Locate the cell with the specified text and output its (X, Y) center coordinate. 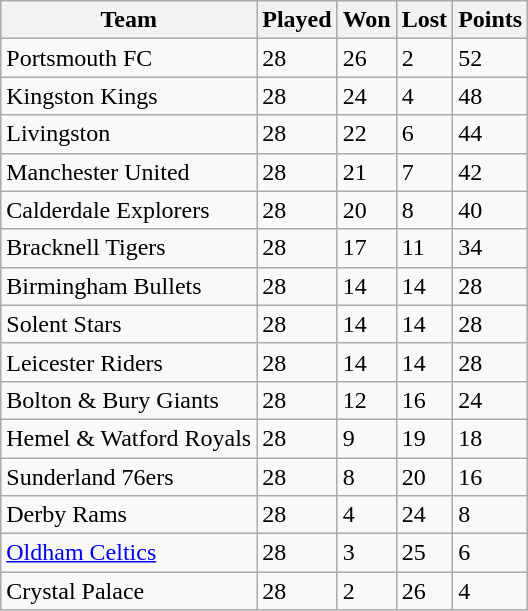
Sunderland 76ers (129, 477)
7 (424, 172)
Kingston Kings (129, 96)
21 (366, 172)
34 (490, 248)
3 (366, 553)
Oldham Celtics (129, 553)
Solent Stars (129, 324)
Derby Rams (129, 515)
Hemel & Watford Royals (129, 438)
Bracknell Tigers (129, 248)
42 (490, 172)
Team (129, 20)
22 (366, 134)
19 (424, 438)
12 (366, 400)
40 (490, 210)
Birmingham Bullets (129, 286)
Portsmouth FC (129, 58)
Points (490, 20)
Won (366, 20)
25 (424, 553)
Manchester United (129, 172)
11 (424, 248)
Livingston (129, 134)
Played (297, 20)
52 (490, 58)
Bolton & Bury Giants (129, 400)
18 (490, 438)
Crystal Palace (129, 591)
44 (490, 134)
Calderdale Explorers (129, 210)
Leicester Riders (129, 362)
17 (366, 248)
Lost (424, 20)
48 (490, 96)
9 (366, 438)
